Pinpoint the cell where the given text exists, returning its (x, y) midpoint coordinate. 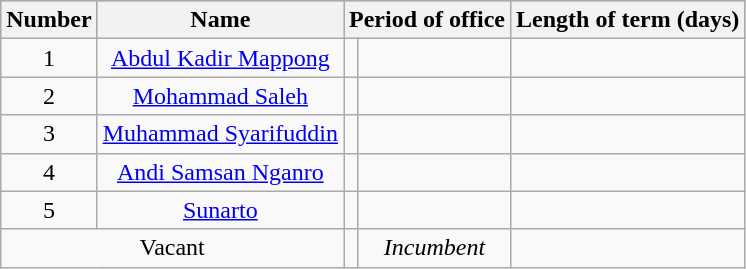
Mohammad Saleh (220, 96)
Incumbent (434, 248)
4 (49, 172)
Period of office (428, 20)
Sunarto (220, 210)
Length of term (days) (628, 20)
2 (49, 96)
Abdul Kadir Mappong (220, 58)
3 (49, 134)
Name (220, 20)
Number (49, 20)
5 (49, 210)
Vacant (172, 248)
Muhammad Syarifuddin (220, 134)
1 (49, 58)
Andi Samsan Nganro (220, 172)
